Return the [X, Y] coordinate for the center point of the cell that contains the specified text.  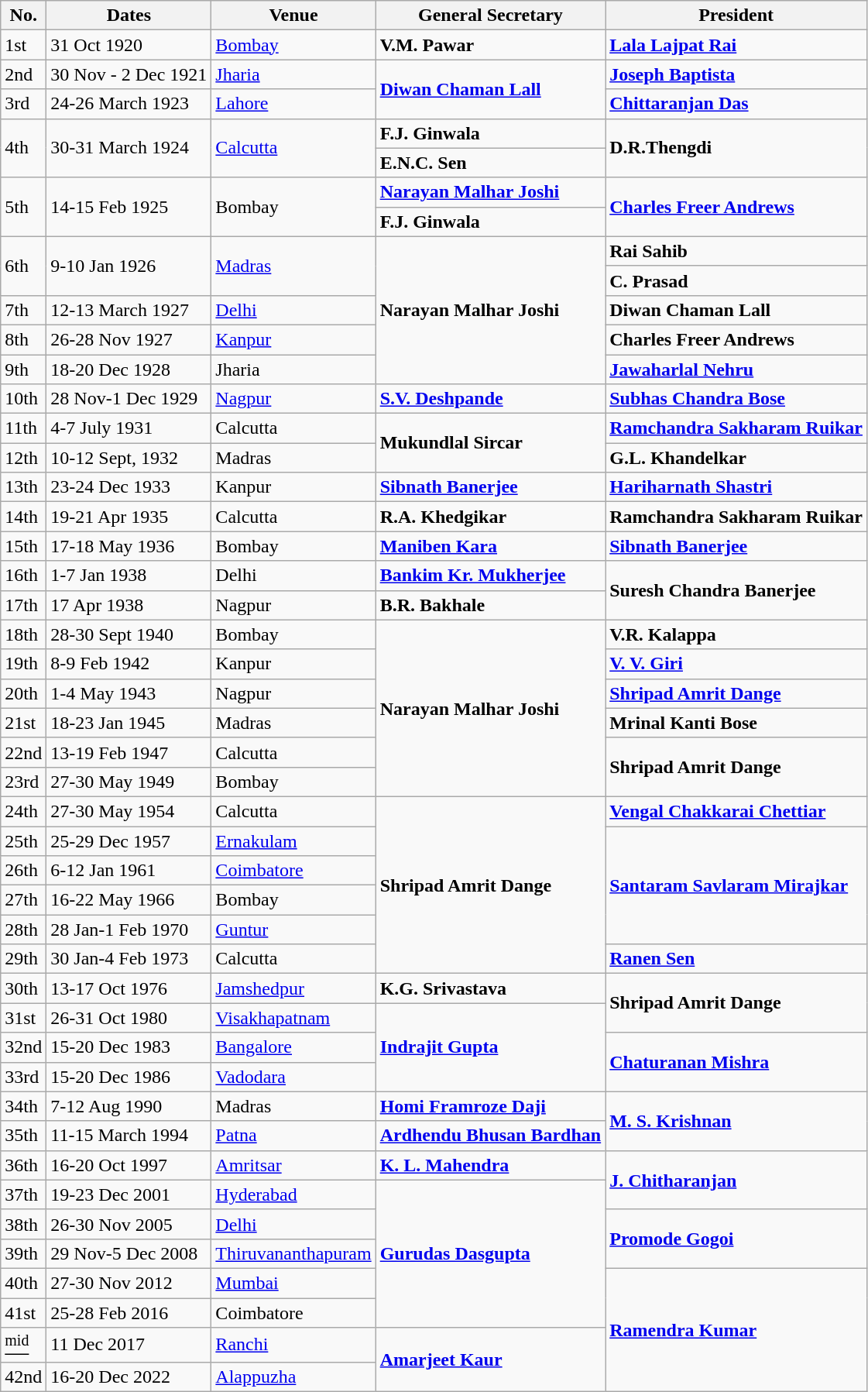
Vengal Chakkarai Chettiar [736, 811]
36th [23, 1165]
27-30 May 1949 [129, 782]
5th [23, 207]
Vadodara [293, 1077]
29 Nov-5 Dec 2008 [129, 1253]
30th [23, 988]
1st [23, 45]
Amritsar [293, 1165]
Jawaharlal Nehru [736, 369]
Ranen Sen [736, 959]
30 Nov - 2 Dec 1921 [129, 74]
26-30 Nov 2005 [129, 1224]
2nd [23, 74]
Bankim Kr. Mukherjee [491, 576]
R.A. Khedgikar [491, 517]
14-15 Feb 1925 [129, 207]
18th [23, 634]
6th [23, 266]
1-7 Jan 1938 [129, 576]
6-12 Jan 1961 [129, 871]
Subhas Chandra Bose [736, 399]
28th [23, 930]
M. S. Krishnan [736, 1121]
Dates [129, 15]
G.L. Khandelkar [736, 458]
Hyderabad [293, 1194]
S.V. Deshpande [491, 399]
19th [23, 664]
Maniben Kara [491, 546]
8th [23, 339]
16-20 Oct 1997 [129, 1165]
Chittaranjan Das [736, 104]
V.M. Pawar [491, 45]
Ranchi [293, 1345]
26th [23, 871]
10-12 Sept, 1932 [129, 458]
3rd [23, 104]
27th [23, 900]
18-23 Jan 1945 [129, 723]
27-30 Nov 2012 [129, 1283]
K.G. Srivastava [491, 988]
24-26 March 1923 [129, 104]
19-21 Apr 1935 [129, 517]
17-18 May 1936 [129, 546]
11 Dec 2017 [129, 1345]
18-20 Dec 1928 [129, 369]
Hariharnath Shastri [736, 487]
7-12 Aug 1990 [129, 1106]
12th [23, 458]
11th [23, 428]
4-7 July 1931 [129, 428]
33rd [23, 1077]
28 Jan-1 Feb 1970 [129, 930]
Mumbai [293, 1283]
V. V. Giri [736, 664]
31st [23, 1018]
29th [23, 959]
9th [23, 369]
Suresh Chandra Banerjee [736, 590]
Jamshedpur [293, 988]
Bangalore [293, 1047]
K. L. Mahendra [491, 1165]
Venue [293, 15]
41st [23, 1313]
25th [23, 840]
30-31 March 1924 [129, 148]
34th [23, 1106]
President [736, 15]
25-28 Feb 2016 [129, 1313]
21st [23, 723]
4th [23, 148]
38th [23, 1224]
Alappuzha [293, 1377]
40th [23, 1283]
25-29 Dec 1957 [129, 840]
Gurudas Dasgupta [491, 1253]
D.R.Thengdi [736, 148]
13-19 Feb 1947 [129, 752]
Indrajit Gupta [491, 1047]
28-30 Sept 1940 [129, 634]
Santaram Savlaram Mirajkar [736, 885]
C. Prasad [736, 280]
11-15 March 1994 [129, 1136]
16-20 Dec 2022 [129, 1377]
B.R. Bakhale [491, 605]
Chaturanan Mishra [736, 1062]
Promode Gogoi [736, 1239]
J. Chitharanjan [736, 1180]
Mrinal Kanti Bose [736, 723]
Lahore [293, 104]
30 Jan-4 Feb 1973 [129, 959]
24th [23, 811]
35th [23, 1136]
13th [23, 487]
15-20 Dec 1983 [129, 1047]
12-13 March 1927 [129, 310]
1-4 May 1943 [129, 693]
16th [23, 576]
Rai Sahib [736, 251]
39th [23, 1253]
General Secretary [491, 15]
26-28 Nov 1927 [129, 339]
17 Apr 1938 [129, 605]
20th [23, 693]
37th [23, 1194]
31 Oct 1920 [129, 45]
Ardhendu Bhusan Bardhan [491, 1136]
Amarjeet Kaur [491, 1360]
28 Nov-1 Dec 1929 [129, 399]
Guntur [293, 930]
10th [23, 399]
Joseph Baptista [736, 74]
23-24 Dec 1933 [129, 487]
mid [23, 1345]
Ernakulam [293, 840]
26-31 Oct 1980 [129, 1018]
Homi Framroze Daji [491, 1106]
8-9 Feb 1942 [129, 664]
Lala Lajpat Rai [736, 45]
23rd [23, 782]
V.R. Kalappa [736, 634]
15th [23, 546]
13-17 Oct 1976 [129, 988]
Patna [293, 1136]
32nd [23, 1047]
7th [23, 310]
Ramendra Kumar [736, 1329]
22nd [23, 752]
27-30 May 1954 [129, 811]
No. [23, 15]
17th [23, 605]
9-10 Jan 1926 [129, 266]
15-20 Dec 1986 [129, 1077]
16-22 May 1966 [129, 900]
Thiruvananthapuram [293, 1253]
42nd [23, 1377]
E.N.C. Sen [491, 163]
Visakhapatnam [293, 1018]
14th [23, 517]
Mukundlal Sircar [491, 443]
19-23 Dec 2001 [129, 1194]
